Extract the (x, y) coordinate from the center of the cell holding the provided text.  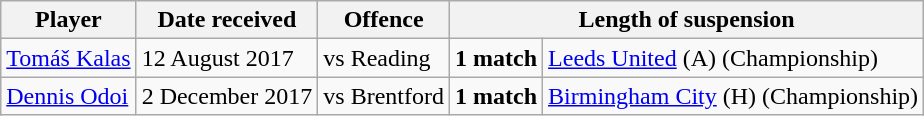
vs Reading (384, 58)
Birmingham City (H) (Championship) (734, 96)
Length of suspension (686, 20)
vs Brentford (384, 96)
Date received (227, 20)
Offence (384, 20)
Tomáš Kalas (68, 58)
12 August 2017 (227, 58)
Dennis Odoi (68, 96)
Player (68, 20)
2 December 2017 (227, 96)
Leeds United (A) (Championship) (734, 58)
